Return the [x, y] coordinate for the center point of the cell that contains the specified text.  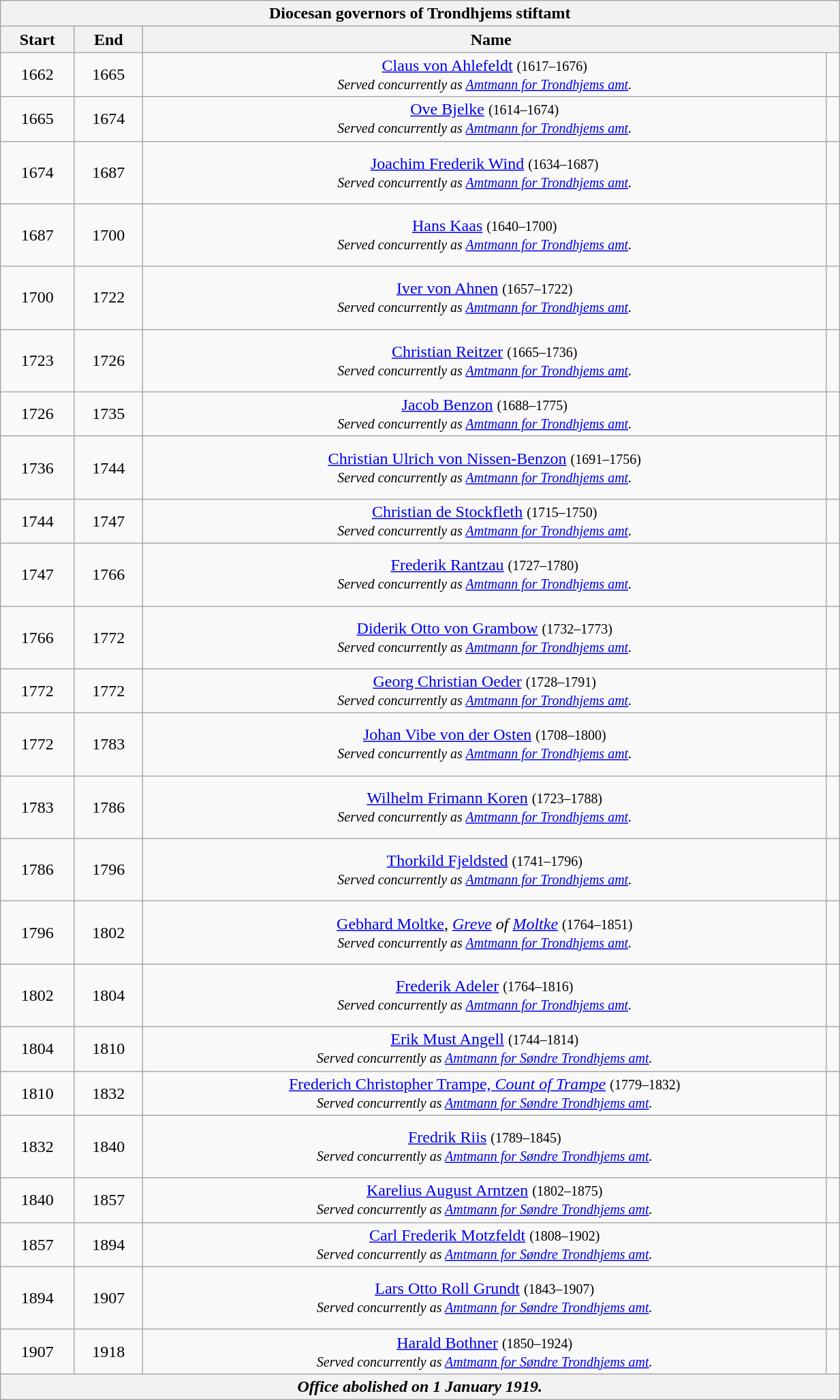
Erik Must Angell (1744–1814)Served concurrently as Amtmann for Søndre Trondhjems amt. [485, 1049]
Diderik Otto von Grambow (1732–1773)Served concurrently as Amtmann for Trondhjems amt. [485, 638]
Christian Ulrich von Nissen-Benzon (1691–1756)Served concurrently as Amtmann for Trondhjems amt. [485, 467]
Iver von Ahnen (1657–1722)Served concurrently as Amtmann for Trondhjems amt. [485, 298]
Diocesan governors of Trondhjems stiftamt [420, 14]
Wilhelm Frimann Koren (1723–1788)Served concurrently as Amtmann for Trondhjems amt. [485, 807]
Thorkild Fjeldsted (1741–1796)Served concurrently as Amtmann for Trondhjems amt. [485, 870]
1723 [37, 360]
Frederik Rantzau (1727–1780)Served concurrently as Amtmann for Trondhjems amt. [485, 574]
Hans Kaas (1640–1700)Served concurrently as Amtmann for Trondhjems amt. [485, 235]
Start [37, 40]
Frederich Christopher Trampe, Count of Trampe (1779–1832)Served concurrently as Amtmann for Søndre Trondhjems amt. [485, 1093]
1722 [109, 298]
Karelius August Arntzen (1802–1875)Served concurrently as Amtmann for Søndre Trondhjems amt. [485, 1200]
1662 [37, 75]
1736 [37, 467]
Jacob Benzon (1688–1775)Served concurrently as Amtmann for Trondhjems amt. [485, 414]
Claus von Ahlefeldt (1617–1676)Served concurrently as Amtmann for Trondhjems amt. [485, 75]
Christian Reitzer (1665–1736)Served concurrently as Amtmann for Trondhjems amt. [485, 360]
Georg Christian Oeder (1728–1791)Served concurrently as Amtmann for Trondhjems amt. [485, 691]
Gebhard Moltke, Greve of Moltke (1764–1851)Served concurrently as Amtmann for Trondhjems amt. [485, 933]
Harald Bothner (1850–1924)Served concurrently as Amtmann for Søndre Trondhjems amt. [485, 1352]
Fredrik Riis (1789–1845)Served concurrently as Amtmann for Søndre Trondhjems amt. [485, 1147]
Office abolished on 1 January 1919. [420, 1386]
Frederik Adeler (1764–1816)Served concurrently as Amtmann for Trondhjems amt. [485, 995]
Name [491, 40]
1735 [109, 414]
Johan Vibe von der Osten (1708–1800)Served concurrently as Amtmann for Trondhjems amt. [485, 745]
Ove Bjelke (1614–1674)Served concurrently as Amtmann for Trondhjems amt. [485, 119]
End [109, 40]
Carl Frederik Motzfeldt (1808–1902)Served concurrently as Amtmann for Søndre Trondhjems amt. [485, 1244]
Joachim Frederik Wind (1634–1687)Served concurrently as Amtmann for Trondhjems amt. [485, 172]
Lars Otto Roll Grundt (1843–1907)Served concurrently as Amtmann for Søndre Trondhjems amt. [485, 1298]
1918 [109, 1352]
Christian de Stockfleth (1715–1750)Served concurrently as Amtmann for Trondhjems amt. [485, 520]
